For the text-containing cell, return its midpoint in [x, y] coordinate format. 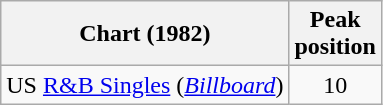
Chart (1982) [145, 34]
Peakposition [335, 34]
10 [335, 85]
US R&B Singles (Billboard) [145, 85]
